Capture the cell that displays the provided text and extract its [X, Y] central coordinate. 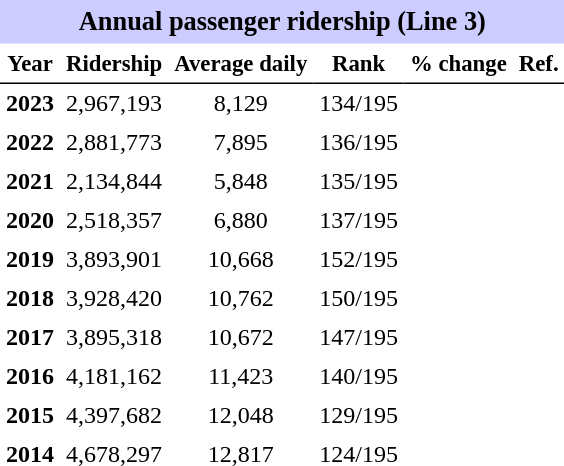
2,967,193 [114, 104]
2015 [30, 416]
2021 [30, 182]
6,880 [240, 220]
129/195 [358, 416]
3,895,318 [114, 338]
2022 [30, 142]
2,518,357 [114, 220]
10,672 [240, 338]
134/195 [358, 104]
140/195 [358, 376]
147/195 [358, 338]
2019 [30, 260]
3,893,901 [114, 260]
2016 [30, 376]
135/195 [358, 182]
2,134,844 [114, 182]
4,397,682 [114, 416]
Ridership [114, 64]
137/195 [358, 220]
Rank [358, 64]
2017 [30, 338]
% change [458, 64]
150/195 [358, 298]
2020 [30, 220]
2018 [30, 298]
Year [30, 64]
Average daily [240, 64]
12,048 [240, 416]
2023 [30, 104]
4,181,162 [114, 376]
10,762 [240, 298]
7,895 [240, 142]
8,129 [240, 104]
136/195 [358, 142]
10,668 [240, 260]
11,423 [240, 376]
152/195 [358, 260]
3,928,420 [114, 298]
5,848 [240, 182]
2,881,773 [114, 142]
